Return the (x, y) coordinate for the center point of the cell that contains the specified text.  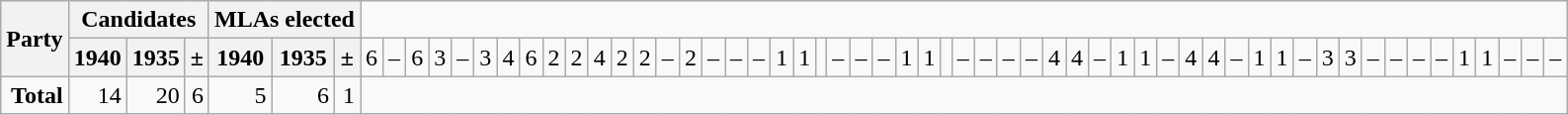
14 (97, 95)
5 (239, 95)
20 (156, 95)
Candidates (138, 20)
Total (35, 95)
Party (35, 39)
MLAs elected (285, 20)
